Locate the cell with the specified text and output its [x, y] center coordinate. 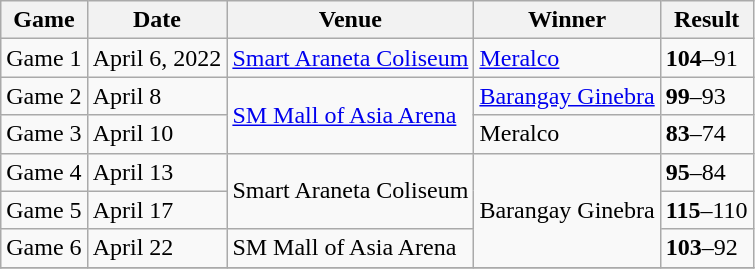
Game 6 [44, 248]
83–74 [706, 134]
Game 4 [44, 172]
Winner [567, 20]
115–110 [706, 210]
Game 1 [44, 58]
99–93 [706, 96]
104–91 [706, 58]
Venue [350, 20]
Game 2 [44, 96]
Game 5 [44, 210]
April 6, 2022 [157, 58]
Result [706, 20]
103–92 [706, 248]
April 17 [157, 210]
April 22 [157, 248]
Date [157, 20]
Game [44, 20]
April 13 [157, 172]
95–84 [706, 172]
Game 3 [44, 134]
April 10 [157, 134]
April 8 [157, 96]
